Scan for the cell matching the given text and deliver its [X, Y] coordinate at center. 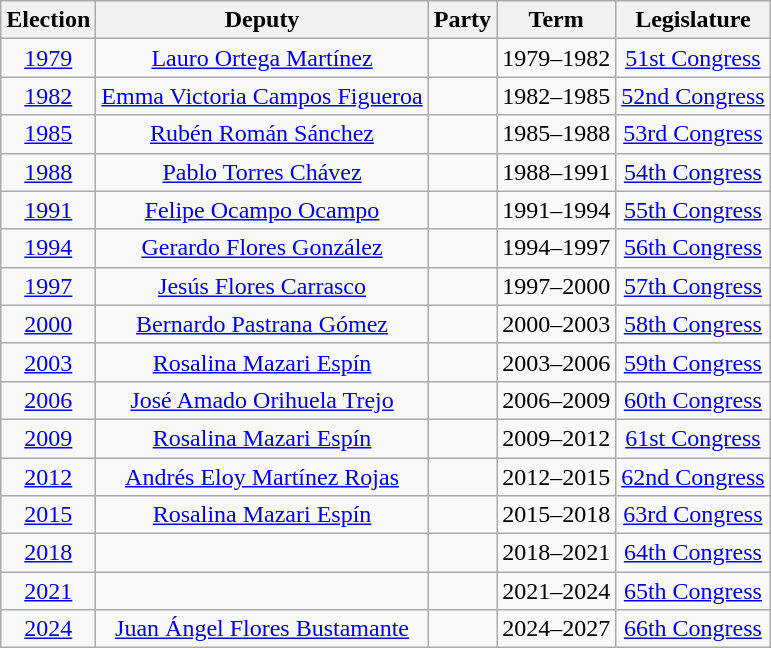
1994 [48, 248]
2009 [48, 438]
53rd Congress [693, 134]
Rubén Román Sánchez [262, 134]
2015 [48, 515]
2018 [48, 553]
José Amado Orihuela Trejo [262, 400]
Legislature [693, 20]
1979 [48, 58]
62nd Congress [693, 477]
2018–2021 [556, 553]
Emma Victoria Campos Figueroa [262, 96]
1982–1985 [556, 96]
1997–2000 [556, 286]
58th Congress [693, 324]
2021 [48, 591]
1988 [48, 172]
2000 [48, 324]
1997 [48, 286]
2024–2027 [556, 629]
64th Congress [693, 553]
Term [556, 20]
54th Congress [693, 172]
1991–1994 [556, 210]
55th Congress [693, 210]
51st Congress [693, 58]
57th Congress [693, 286]
2009–2012 [556, 438]
52nd Congress [693, 96]
1988–1991 [556, 172]
Party [462, 20]
1994–1997 [556, 248]
2003 [48, 362]
2015–2018 [556, 515]
2012 [48, 477]
Election [48, 20]
Andrés Eloy Martínez Rojas [262, 477]
1982 [48, 96]
Jesús Flores Carrasco [262, 286]
65th Congress [693, 591]
56th Congress [693, 248]
1985 [48, 134]
2003–2006 [556, 362]
Juan Ángel Flores Bustamante [262, 629]
Bernardo Pastrana Gómez [262, 324]
63rd Congress [693, 515]
2024 [48, 629]
66th Congress [693, 629]
Lauro Ortega Martínez [262, 58]
1991 [48, 210]
60th Congress [693, 400]
2012–2015 [556, 477]
1985–1988 [556, 134]
1979–1982 [556, 58]
2021–2024 [556, 591]
Pablo Torres Chávez [262, 172]
2000–2003 [556, 324]
Gerardo Flores González [262, 248]
59th Congress [693, 362]
Felipe Ocampo Ocampo [262, 210]
61st Congress [693, 438]
Deputy [262, 20]
2006–2009 [556, 400]
2006 [48, 400]
